Extract the (x, y) coordinate from the center of the cell holding the provided text.  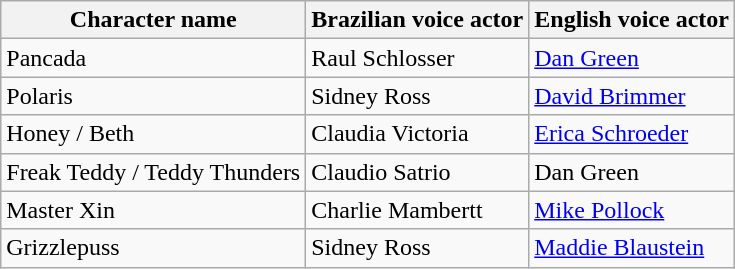
Freak Teddy / Teddy Thunders (154, 172)
Raul Schlosser (418, 58)
Grizzlepuss (154, 248)
Claudio Satrio (418, 172)
Maddie Blaustein (632, 248)
Erica Schroeder (632, 134)
Claudia Victoria (418, 134)
Honey / Beth (154, 134)
Mike Pollock (632, 210)
English voice actor (632, 20)
Polaris (154, 96)
Brazilian voice actor (418, 20)
David Brimmer (632, 96)
Charlie Mambertt (418, 210)
Character name (154, 20)
Master Xin (154, 210)
Pancada (154, 58)
